Detect which cell encompasses the target text, then output its [X, Y] center coordinate. 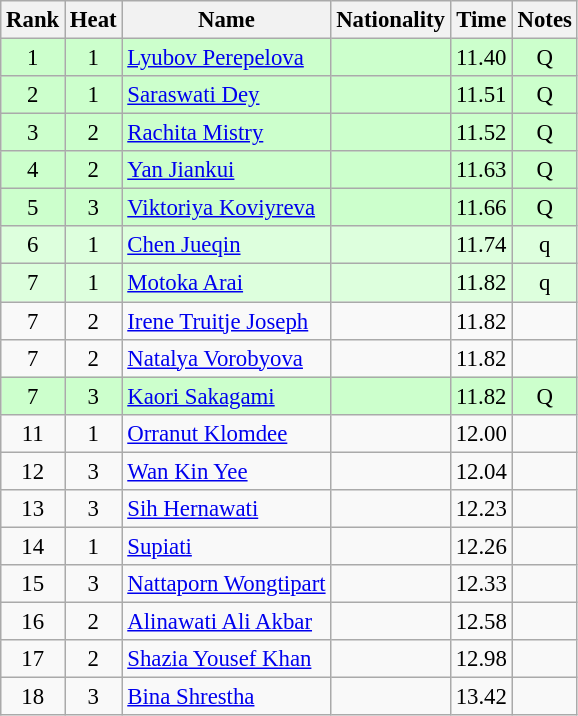
18 [33, 697]
14 [33, 546]
Supiati [226, 546]
Shazia Yousef Khan [226, 659]
13.42 [481, 697]
Nationality [390, 20]
13 [33, 509]
Chen Jueqin [226, 245]
Kaori Sakagami [226, 396]
Nattaporn Wongtipart [226, 584]
11.52 [481, 133]
Irene Truitje Joseph [226, 321]
Rank [33, 20]
Notes [544, 20]
17 [33, 659]
15 [33, 584]
6 [33, 245]
Motoka Arai [226, 283]
Orranut Klomdee [226, 433]
12.98 [481, 659]
11 [33, 433]
16 [33, 621]
12.04 [481, 471]
5 [33, 208]
12.00 [481, 433]
12.33 [481, 584]
Bina Shrestha [226, 697]
11.40 [481, 58]
11.63 [481, 170]
Alinawati Ali Akbar [226, 621]
Time [481, 20]
11.66 [481, 208]
Yan Jiankui [226, 170]
Natalya Vorobyova [226, 358]
11.74 [481, 245]
12.26 [481, 546]
Saraswati Dey [226, 95]
Sih Hernawati [226, 509]
11.51 [481, 95]
Heat [94, 20]
Wan Kin Yee [226, 471]
Name [226, 20]
12.58 [481, 621]
4 [33, 170]
12 [33, 471]
12.23 [481, 509]
Viktoriya Koviyreva [226, 208]
Lyubov Perepelova [226, 58]
Rachita Mistry [226, 133]
